Find where the given text appears and provide that cell's center as (x, y) coordinate. 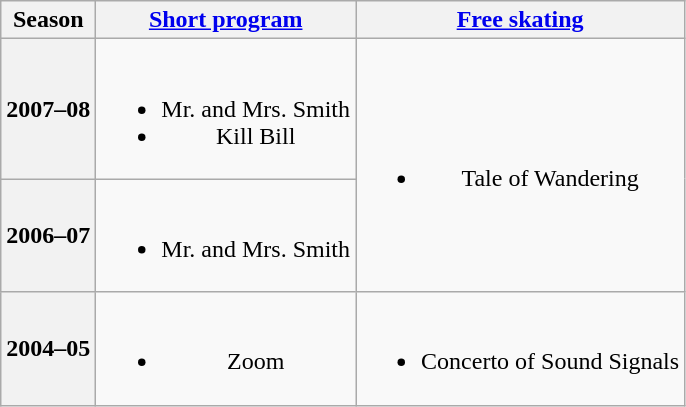
2006–07 (48, 236)
Short program (226, 20)
2007–08 (48, 109)
Free skating (520, 20)
Tale of Wandering (520, 166)
Mr. and Mrs. Smith (226, 236)
Zoom (226, 348)
2004–05 (48, 348)
Season (48, 20)
Mr. and Mrs. Smith Kill Bill (226, 109)
Concerto of Sound Signals (520, 348)
